From the cell containing the given text, extract its center point as [X, Y] coordinate. 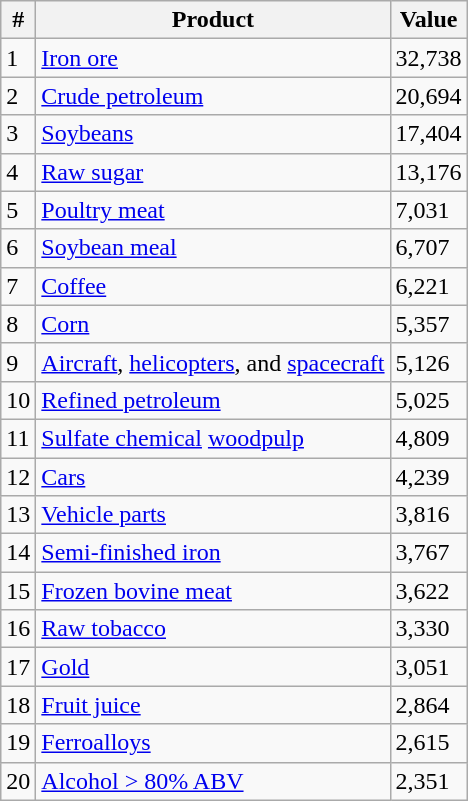
18 [18, 705]
6,221 [428, 286]
2,864 [428, 705]
Coffee [213, 286]
Frozen bovine meat [213, 591]
6 [18, 248]
Corn [213, 324]
Alcohol > 80% ABV [213, 781]
5,025 [428, 400]
Iron ore [213, 58]
4,239 [428, 477]
2,351 [428, 781]
Value [428, 20]
2,615 [428, 743]
3,767 [428, 553]
10 [18, 400]
Vehicle parts [213, 515]
15 [18, 591]
17 [18, 667]
16 [18, 629]
# [18, 20]
Semi-finished iron [213, 553]
32,738 [428, 58]
5,357 [428, 324]
Soybean meal [213, 248]
1 [18, 58]
Aircraft, helicopters, and spacecraft [213, 362]
Soybeans [213, 134]
Raw tobacco [213, 629]
Raw sugar [213, 172]
3,051 [428, 667]
4,809 [428, 438]
5,126 [428, 362]
19 [18, 743]
7,031 [428, 210]
13,176 [428, 172]
5 [18, 210]
Product [213, 20]
13 [18, 515]
3,622 [428, 591]
8 [18, 324]
7 [18, 286]
3,816 [428, 515]
12 [18, 477]
20 [18, 781]
9 [18, 362]
Gold [213, 667]
Ferroalloys [213, 743]
Refined petroleum [213, 400]
17,404 [428, 134]
11 [18, 438]
Cars [213, 477]
Fruit juice [213, 705]
4 [18, 172]
14 [18, 553]
3,330 [428, 629]
Crude petroleum [213, 96]
3 [18, 134]
2 [18, 96]
Sulfate chemical woodpulp [213, 438]
20,694 [428, 96]
6,707 [428, 248]
Poultry meat [213, 210]
